Capture the cell that displays the provided text and extract its (x, y) central coordinate. 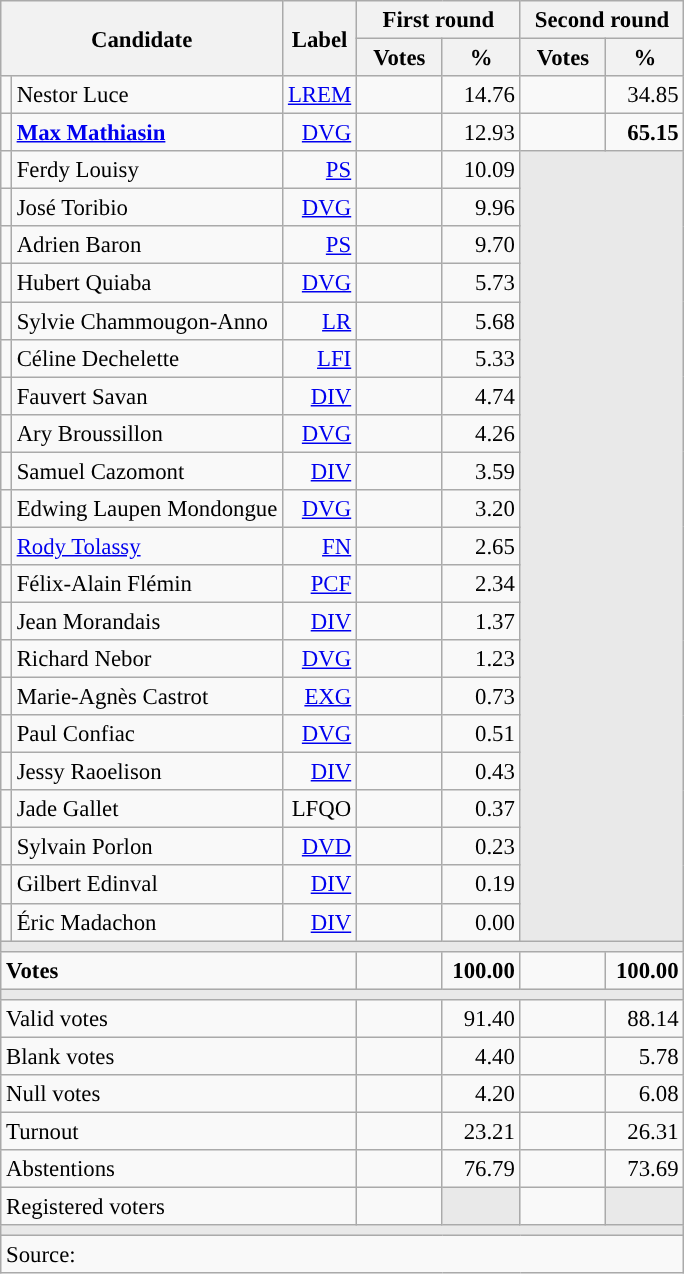
Éric Madachon (146, 922)
2.34 (481, 584)
Turnout (179, 1131)
Jessy Raoelison (146, 772)
5.73 (481, 283)
12.93 (481, 133)
Max Mathiasin (146, 133)
Rody Tolassy (146, 546)
Abstentions (179, 1169)
LREM (320, 95)
Marie-Agnès Castrot (146, 697)
0.37 (481, 809)
91.40 (481, 1019)
4.40 (481, 1056)
26.31 (645, 1131)
Samuel Cazomont (146, 471)
6.08 (645, 1094)
3.59 (481, 471)
76.79 (481, 1169)
José Toribio (146, 208)
Hubert Quiaba (146, 283)
10.09 (481, 170)
0.23 (481, 847)
5.78 (645, 1056)
5.68 (481, 321)
LFI (320, 358)
Candidate (142, 38)
88.14 (645, 1019)
FN (320, 546)
LFQO (320, 809)
0.51 (481, 734)
Adrien Baron (146, 245)
Félix-Alain Flémin (146, 584)
Fauvert Savan (146, 396)
1.37 (481, 621)
EXG (320, 697)
Céline Dechelette (146, 358)
5.33 (481, 358)
4.26 (481, 433)
Ferdy Louisy (146, 170)
4.74 (481, 396)
1.23 (481, 659)
Paul Confiac (146, 734)
Jade Gallet (146, 809)
4.20 (481, 1094)
9.96 (481, 208)
0.00 (481, 922)
2.65 (481, 546)
Label (320, 38)
Edwing Laupen Mondongue (146, 509)
Registered voters (179, 1207)
Source: (342, 1255)
Jean Morandais (146, 621)
0.73 (481, 697)
73.69 (645, 1169)
Valid votes (179, 1019)
65.15 (645, 133)
Richard Nebor (146, 659)
Ary Broussillon (146, 433)
34.85 (645, 95)
Blank votes (179, 1056)
0.19 (481, 885)
First round (439, 20)
23.21 (481, 1131)
PCF (320, 584)
Second round (602, 20)
14.76 (481, 95)
LR (320, 321)
0.43 (481, 772)
3.20 (481, 509)
Sylvain Porlon (146, 847)
DVD (320, 847)
Null votes (179, 1094)
9.70 (481, 245)
Sylvie Chammougon-Anno (146, 321)
Nestor Luce (146, 95)
Gilbert Edinval (146, 885)
